From the cell containing the given text, extract its center point as (x, y) coordinate. 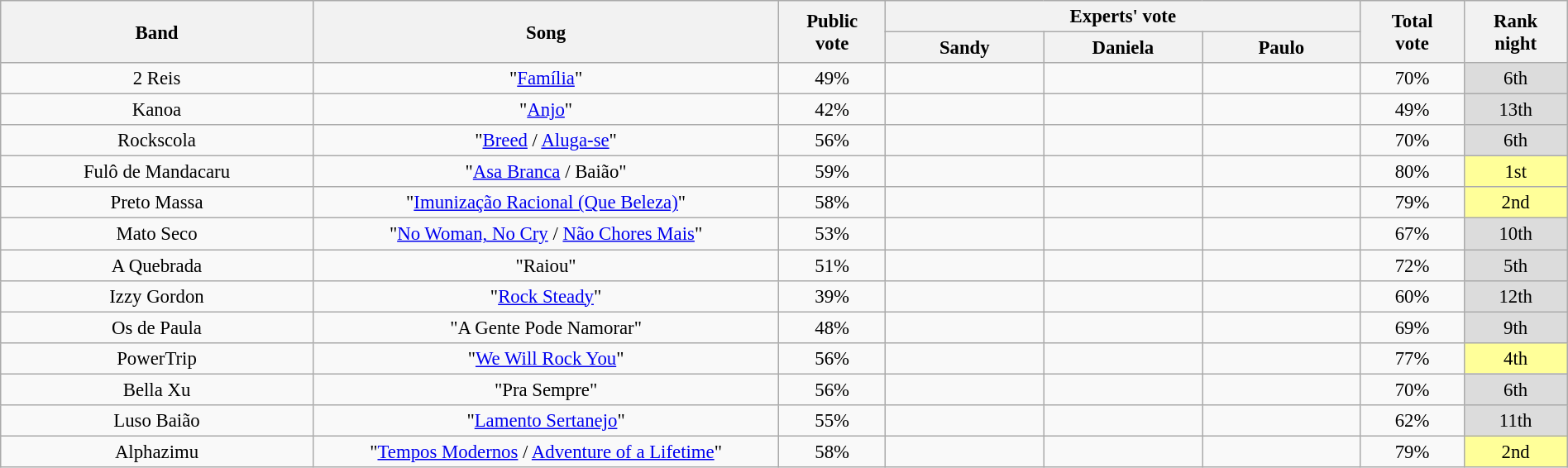
A Quebrada (157, 265)
12th (1515, 296)
Bella Xu (157, 389)
Band (157, 31)
Kanoa (157, 110)
59% (832, 172)
Experts' vote (1123, 17)
72% (1413, 265)
Fulô de Mandacaru (157, 172)
1st (1515, 172)
Izzy Gordon (157, 296)
Os de Paula (157, 327)
"Anjo" (546, 110)
"We Will Rock You" (546, 358)
51% (832, 265)
39% (832, 296)
"Breed / Aluga-se" (546, 141)
48% (832, 327)
"No Woman, No Cry / Não Chores Mais" (546, 234)
"A Gente Pode Namorar" (546, 327)
53% (832, 234)
PowerTrip (157, 358)
"Lamento Sertanejo" (546, 421)
Rockscola (157, 141)
Alphazimu (157, 451)
"Raiou" (546, 265)
Preto Massa (157, 203)
"Família" (546, 79)
"Imunização Racional (Que Beleza)" (546, 203)
2 Reis (157, 79)
10th (1515, 234)
Luso Baião (157, 421)
Sandy (965, 48)
9th (1515, 327)
62% (1413, 421)
77% (1413, 358)
11th (1515, 421)
69% (1413, 327)
80% (1413, 172)
4th (1515, 358)
Ranknight (1515, 31)
"Rock Steady" (546, 296)
"Tempos Modernos / Adventure of a Lifetime" (546, 451)
Mato Seco (157, 234)
"Pra Sempre" (546, 389)
42% (832, 110)
67% (1413, 234)
60% (1413, 296)
55% (832, 421)
Paulo (1282, 48)
Song (546, 31)
"Asa Branca / Baião" (546, 172)
Daniela (1123, 48)
Totalvote (1413, 31)
Publicvote (832, 31)
5th (1515, 265)
13th (1515, 110)
